Find where the given text appears and provide that cell's center as (X, Y) coordinate. 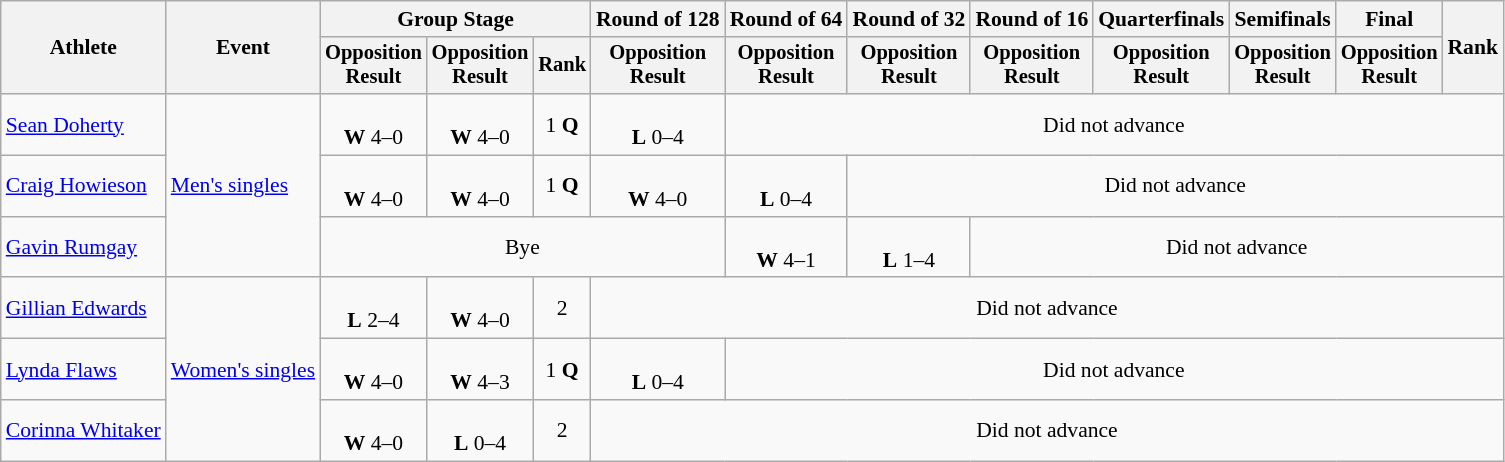
Event (243, 48)
Gillian Edwards (84, 308)
L 2–4 (374, 308)
Round of 64 (786, 19)
W 4–1 (786, 248)
Women's singles (243, 370)
Round of 32 (908, 19)
Semifinals (1282, 19)
Men's singles (243, 186)
Sean Doherty (84, 124)
Bye (522, 248)
Group Stage (456, 19)
Round of 128 (658, 19)
Quarterfinals (1161, 19)
Athlete (84, 48)
Corinna Whitaker (84, 430)
Round of 16 (1032, 19)
Lynda Flaws (84, 370)
W 4–3 (480, 370)
Craig Howieson (84, 186)
L 1–4 (908, 248)
Final (1390, 19)
Gavin Rumgay (84, 248)
